Provide the [x, y] coordinate of the cell's center where the given text is located.  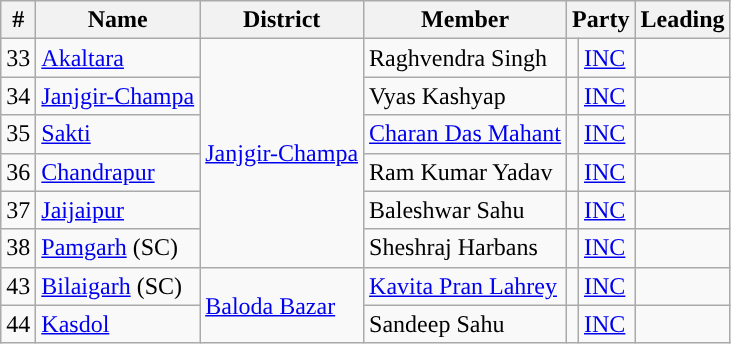
Akaltara [118, 58]
Raghvendra Singh [466, 58]
Sandeep Sahu [466, 324]
Member [466, 20]
36 [18, 172]
Name [118, 20]
34 [18, 96]
44 [18, 324]
District [282, 20]
Ram Kumar Yadav [466, 172]
Baloda Bazar [282, 305]
Jaijaipur [118, 210]
Charan Das Mahant [466, 134]
38 [18, 248]
33 [18, 58]
Sakti [118, 134]
Chandrapur [118, 172]
Baleshwar Sahu [466, 210]
Vyas Kashyap [466, 96]
37 [18, 210]
Kavita Pran Lahrey [466, 286]
Leading [682, 20]
Sheshraj Harbans [466, 248]
Bilaigarh (SC) [118, 286]
Pamgarh (SC) [118, 248]
35 [18, 134]
# [18, 20]
Kasdol [118, 324]
43 [18, 286]
Party [601, 20]
